For the text-containing cell, return its midpoint in [X, Y] coordinate format. 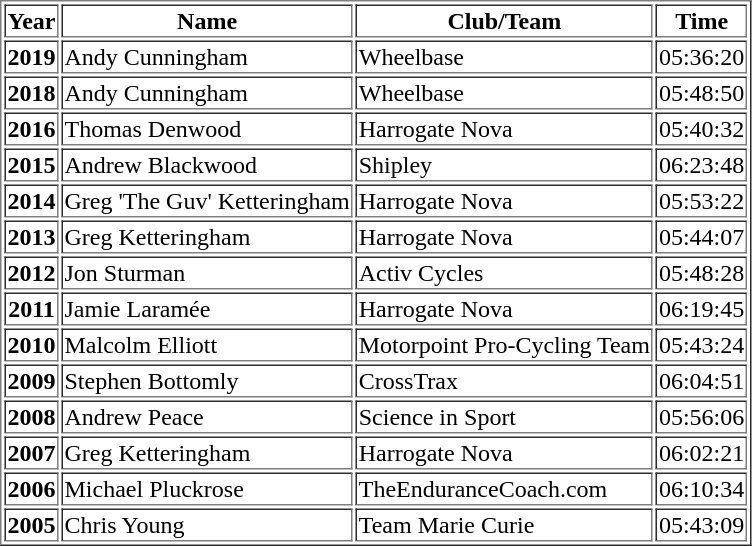
Club/Team [504, 20]
Science in Sport [504, 416]
Malcolm Elliott [208, 344]
05:48:50 [702, 92]
Name [208, 20]
Chris Young [208, 524]
06:10:34 [702, 488]
2006 [31, 488]
Stephen Bottomly [208, 380]
Andrew Blackwood [208, 164]
05:48:28 [702, 272]
05:43:24 [702, 344]
2011 [31, 308]
2009 [31, 380]
Shipley [504, 164]
2010 [31, 344]
TheEnduranceCoach.com [504, 488]
06:04:51 [702, 380]
2014 [31, 200]
05:53:22 [702, 200]
05:56:06 [702, 416]
2016 [31, 128]
2012 [31, 272]
Team Marie Curie [504, 524]
Activ Cycles [504, 272]
Michael Pluckrose [208, 488]
Year [31, 20]
2008 [31, 416]
05:40:32 [702, 128]
Time [702, 20]
2019 [31, 56]
2005 [31, 524]
2007 [31, 452]
CrossTrax [504, 380]
2018 [31, 92]
Jon Sturman [208, 272]
Jamie Laramée [208, 308]
06:19:45 [702, 308]
05:36:20 [702, 56]
05:44:07 [702, 236]
06:02:21 [702, 452]
06:23:48 [702, 164]
Motorpoint Pro-Cycling Team [504, 344]
Thomas Denwood [208, 128]
05:43:09 [702, 524]
Greg 'The Guv' Ketteringham [208, 200]
2015 [31, 164]
2013 [31, 236]
Andrew Peace [208, 416]
